Return the (x, y) coordinate for the center point of the cell that contains the specified text.  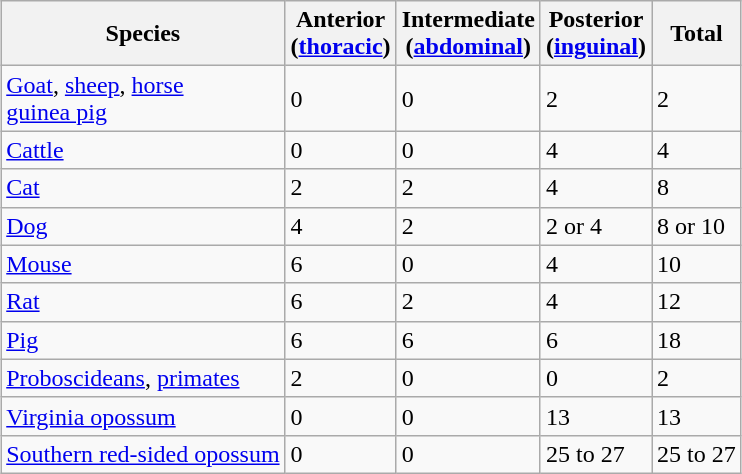
12 (697, 302)
Pig (143, 340)
Total (697, 34)
18 (697, 340)
2 or 4 (596, 226)
10 (697, 264)
Anterior(thoracic) (340, 34)
Cattle (143, 150)
8 or 10 (697, 226)
Intermediate(abdominal) (468, 34)
Species (143, 34)
8 (697, 188)
Dog (143, 226)
Virginia opossum (143, 416)
Mouse (143, 264)
Rat (143, 302)
Proboscideans, primates (143, 378)
Posterior(inguinal) (596, 34)
Goat, sheep, horse guinea pig (143, 98)
Southern red-sided opossum (143, 454)
Cat (143, 188)
